Detect which cell encompasses the target text, then output its (X, Y) center coordinate. 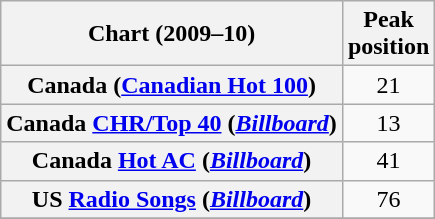
Peakposition (388, 34)
13 (388, 123)
US Radio Songs (Billboard) (172, 199)
Canada CHR/Top 40 (Billboard) (172, 123)
Canada Hot AC (Billboard) (172, 161)
Chart (2009–10) (172, 34)
21 (388, 85)
76 (388, 199)
41 (388, 161)
Canada (Canadian Hot 100) (172, 85)
